Search for the cell housing the specified text and yield its (x, y) center coordinate. 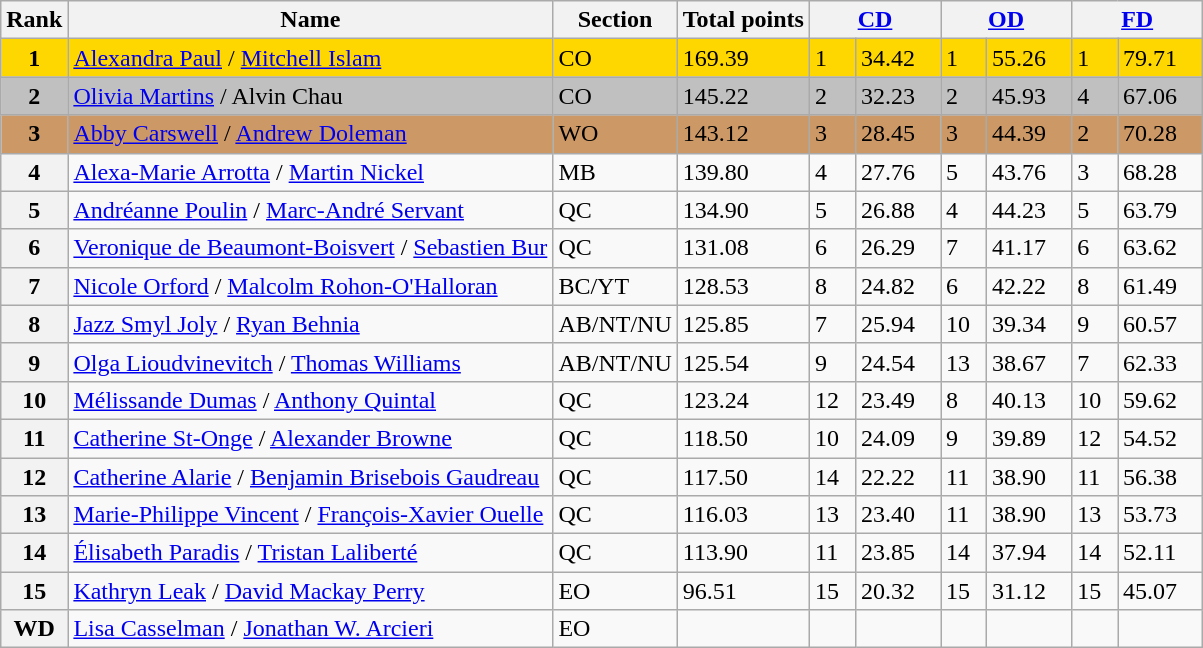
54.52 (1160, 438)
Olivia Martins / Alvin Chau (310, 96)
53.73 (1160, 515)
Marie-Philippe Vincent / François-Xavier Ouelle (310, 515)
CD (874, 20)
22.22 (898, 477)
Alexandra Paul / Mitchell Islam (310, 58)
125.85 (743, 324)
Alexa-Marie Arrotta / Martin Nickel (310, 172)
31.12 (1028, 591)
24.82 (898, 286)
BC/YT (615, 286)
45.07 (1160, 591)
55.26 (1028, 58)
Jazz Smyl Joly / Ryan Behnia (310, 324)
28.45 (898, 134)
Total points (743, 20)
25.94 (898, 324)
34.42 (898, 58)
Rank (34, 20)
39.89 (1028, 438)
42.22 (1028, 286)
143.12 (743, 134)
52.11 (1160, 553)
Catherine Alarie / Benjamin Brisebois Gaudreau (310, 477)
26.88 (898, 210)
118.50 (743, 438)
Veronique de Beaumont-Boisvert / Sebastien Bur (310, 248)
96.51 (743, 591)
63.79 (1160, 210)
20.32 (898, 591)
Kathryn Leak / David Mackay Perry (310, 591)
38.67 (1028, 362)
Élisabeth Paradis / Tristan Laliberté (310, 553)
OD (1006, 20)
24.09 (898, 438)
70.28 (1160, 134)
Mélissande Dumas / Anthony Quintal (310, 400)
MB (615, 172)
134.90 (743, 210)
Olga Lioudvinevitch / Thomas Williams (310, 362)
Section (615, 20)
128.53 (743, 286)
23.49 (898, 400)
Lisa Casselman / Jonathan W. Arcieri (310, 629)
Nicole Orford / Malcolm Rohon-O'Halloran (310, 286)
79.71 (1160, 58)
WD (34, 629)
WO (615, 134)
68.28 (1160, 172)
40.13 (1028, 400)
44.23 (1028, 210)
27.76 (898, 172)
145.22 (743, 96)
139.80 (743, 172)
37.94 (1028, 553)
131.08 (743, 248)
67.06 (1160, 96)
Catherine St-Onge / Alexander Browne (310, 438)
23.40 (898, 515)
63.62 (1160, 248)
24.54 (898, 362)
59.62 (1160, 400)
23.85 (898, 553)
FD (1138, 20)
45.93 (1028, 96)
44.39 (1028, 134)
61.49 (1160, 286)
116.03 (743, 515)
60.57 (1160, 324)
Andréanne Poulin / Marc-André Servant (310, 210)
62.33 (1160, 362)
39.34 (1028, 324)
123.24 (743, 400)
32.23 (898, 96)
41.17 (1028, 248)
43.76 (1028, 172)
56.38 (1160, 477)
26.29 (898, 248)
Abby Carswell / Andrew Doleman (310, 134)
169.39 (743, 58)
117.50 (743, 477)
Name (310, 20)
113.90 (743, 553)
125.54 (743, 362)
